Determine the [x, y] coordinate at the center of the cell enclosing the given text.  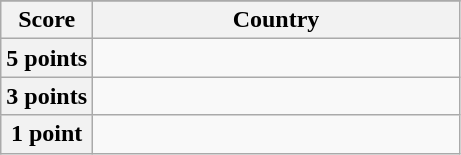
3 points [47, 96]
5 points [47, 58]
Score [47, 20]
Country [276, 20]
1 point [47, 134]
